For the text-containing cell, return its midpoint in (X, Y) coordinate format. 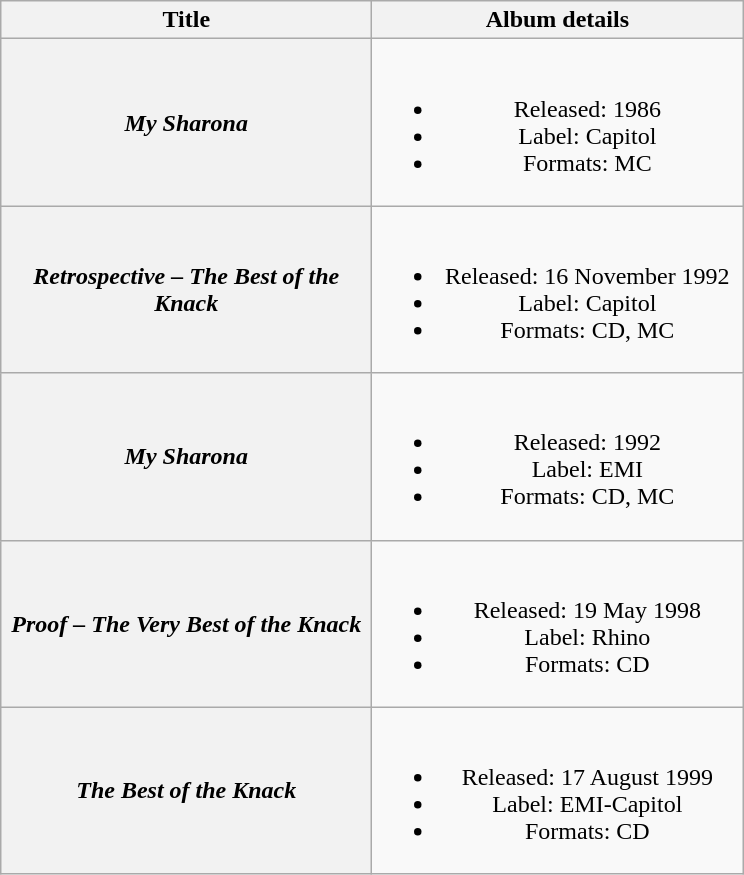
Title (186, 20)
Retrospective – The Best of the Knack (186, 290)
Released: 1986Label: CapitolFormats: MC (558, 122)
Released: 16 November 1992Label: CapitolFormats: CD, MC (558, 290)
Proof – The Very Best of the Knack (186, 624)
The Best of the Knack (186, 790)
Released: 17 August 1999Label: EMI-CapitolFormats: CD (558, 790)
Album details (558, 20)
Released: 19 May 1998Label: RhinoFormats: CD (558, 624)
Released: 1992Label: EMIFormats: CD, MC (558, 456)
